Search for the cell housing the specified text and yield its (X, Y) center coordinate. 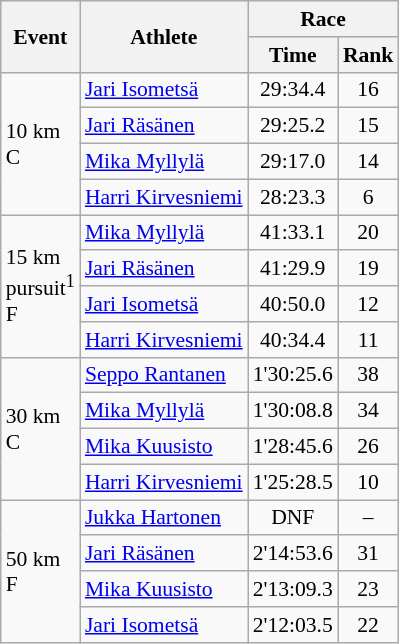
12 (368, 304)
20 (368, 233)
15 km pursuit1 F (40, 286)
6 (368, 197)
Jukka Hartonen (164, 518)
2'14:53.6 (293, 554)
1'30:25.6 (293, 375)
15 (368, 126)
41:33.1 (293, 233)
Rank (368, 55)
29:34.4 (293, 90)
Seppo Rantanen (164, 375)
41:29.9 (293, 269)
Athlete (164, 36)
1'28:45.6 (293, 447)
28:23.3 (293, 197)
23 (368, 589)
40:50.0 (293, 304)
22 (368, 625)
29:25.2 (293, 126)
26 (368, 447)
31 (368, 554)
29:17.0 (293, 162)
14 (368, 162)
11 (368, 340)
40:34.4 (293, 340)
38 (368, 375)
2'12:03.5 (293, 625)
1'30:08.8 (293, 411)
30 km C (40, 428)
Race (324, 19)
Event (40, 36)
10 km C (40, 143)
19 (368, 269)
– (368, 518)
1'25:28.5 (293, 482)
DNF (293, 518)
Time (293, 55)
10 (368, 482)
50 km F (40, 571)
16 (368, 90)
2'13:09.3 (293, 589)
34 (368, 411)
